Scan for the cell matching the given text and deliver its [x, y] coordinate at center. 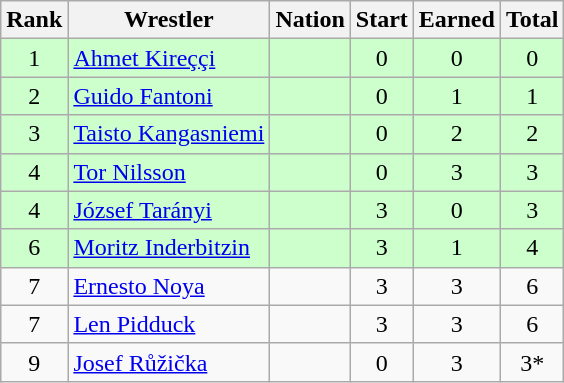
Rank [34, 20]
Moritz Inderbitzin [169, 248]
József Tarányi [169, 210]
Guido Fantoni [169, 96]
3* [532, 362]
Ahmet Kireççi [169, 58]
Len Pidduck [169, 324]
Total [532, 20]
Start [382, 20]
Ernesto Noya [169, 286]
Nation [310, 20]
Josef Růžička [169, 362]
Earned [456, 20]
Wrestler [169, 20]
Tor Nilsson [169, 172]
Taisto Kangasniemi [169, 134]
9 [34, 362]
